Pinpoint the cell where the given text exists, returning its (X, Y) midpoint coordinate. 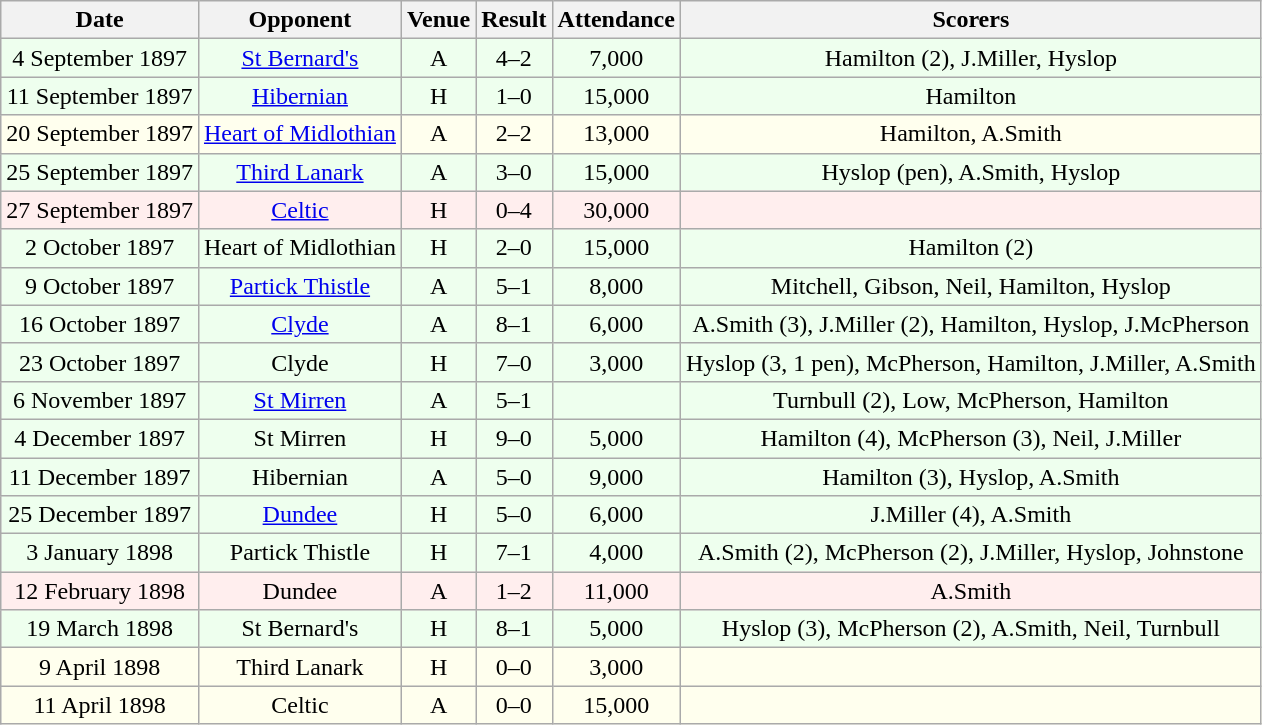
11 September 1897 (100, 96)
Hyslop (pen), A.Smith, Hyslop (970, 172)
Hyslop (3, 1 pen), McPherson, Hamilton, J.Miller, A.Smith (970, 362)
4–2 (514, 58)
Hamilton (970, 96)
3 January 1898 (100, 553)
Turnbull (2), Low, McPherson, Hamilton (970, 400)
Hamilton (2), J.Miller, Hyslop (970, 58)
9–0 (514, 438)
25 September 1897 (100, 172)
Venue (438, 20)
1–0 (514, 96)
Mitchell, Gibson, Neil, Hamilton, Hyslop (970, 286)
7–1 (514, 553)
Hyslop (3), McPherson (2), A.Smith, Neil, Turnbull (970, 629)
4 September 1897 (100, 58)
Hamilton (3), Hyslop, A.Smith (970, 477)
2–2 (514, 134)
Hamilton (4), McPherson (3), Neil, J.Miller (970, 438)
1–2 (514, 591)
A.Smith (970, 591)
25 December 1897 (100, 515)
Opponent (300, 20)
A.Smith (3), J.Miller (2), Hamilton, Hyslop, J.McPherson (970, 324)
A.Smith (2), McPherson (2), J.Miller, Hyslop, Johnstone (970, 553)
Date (100, 20)
23 October 1897 (100, 362)
9 April 1898 (100, 667)
Attendance (616, 20)
13,000 (616, 134)
Scorers (970, 20)
0–4 (514, 210)
J.Miller (4), A.Smith (970, 515)
4 December 1897 (100, 438)
9,000 (616, 477)
Hamilton, A.Smith (970, 134)
11,000 (616, 591)
9 October 1897 (100, 286)
7–0 (514, 362)
30,000 (616, 210)
4,000 (616, 553)
20 September 1897 (100, 134)
27 September 1897 (100, 210)
2 October 1897 (100, 248)
2–0 (514, 248)
6 November 1897 (100, 400)
19 March 1898 (100, 629)
16 October 1897 (100, 324)
Hamilton (2) (970, 248)
3–0 (514, 172)
12 February 1898 (100, 591)
8,000 (616, 286)
Result (514, 20)
11 December 1897 (100, 477)
7,000 (616, 58)
11 April 1898 (100, 705)
